Output the [X, Y] coordinate of the center of the cell containing the given text.  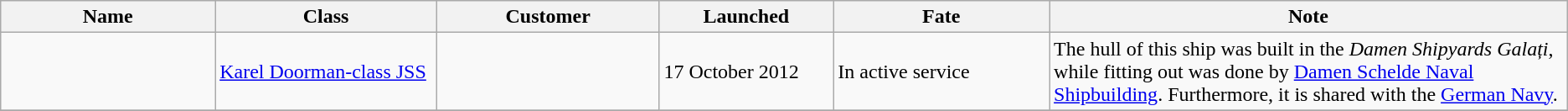
Customer [548, 17]
Fate [941, 17]
Karel Doorman-class JSS [327, 71]
Class [327, 17]
Note [1308, 17]
17 October 2012 [746, 71]
In active service [941, 71]
Launched [746, 17]
Name [108, 17]
